Identify which cell holds the provided text, then report its [X, Y] central coordinate. 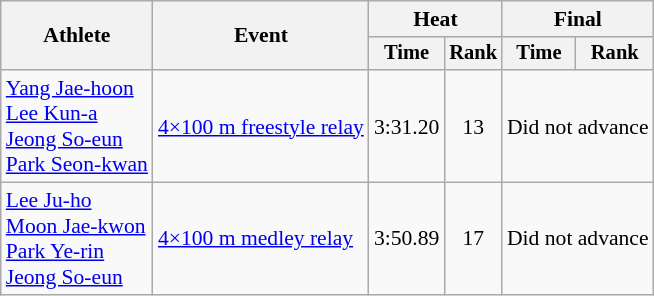
Lee Ju-hoMoon Jae-kwonPark Ye-rinJeong So-eun [77, 239]
Heat [436, 19]
17 [473, 239]
Yang Jae-hoonLee Kun-aJeong So-eunPark Seon-kwan [77, 126]
Event [261, 36]
4×100 m medley relay [261, 239]
3:31.20 [406, 126]
Final [578, 19]
13 [473, 126]
3:50.89 [406, 239]
4×100 m freestyle relay [261, 126]
Athlete [77, 36]
